For the text-containing cell, return its midpoint in [X, Y] coordinate format. 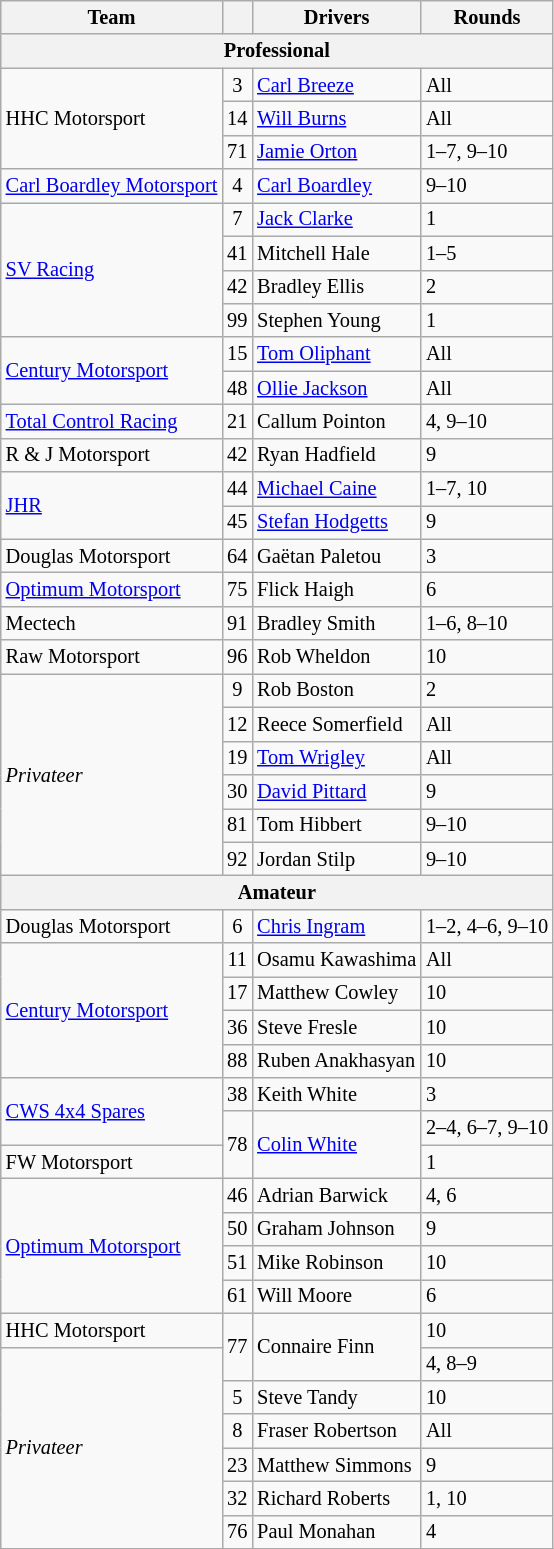
Professional [277, 51]
11 [237, 960]
21 [237, 421]
Jordan Stilp [336, 859]
19 [237, 758]
Tom Hibbert [336, 825]
8 [237, 1431]
Connaire Finn [336, 1346]
JHR [112, 506]
71 [237, 152]
Total Control Racing [112, 421]
Jamie Orton [336, 152]
Bradley Ellis [336, 287]
44 [237, 489]
Steve Fresle [336, 1027]
Matthew Simmons [336, 1465]
Will Burns [336, 118]
2–4, 6–7, 9–10 [487, 1128]
14 [237, 118]
Will Moore [336, 1296]
1–6, 8–10 [487, 623]
Gaëtan Paletou [336, 556]
1, 10 [487, 1498]
Flick Haigh [336, 589]
Tom Oliphant [336, 354]
96 [237, 657]
81 [237, 825]
Mectech [112, 623]
Ollie Jackson [336, 388]
1–7, 10 [487, 489]
1–7, 9–10 [487, 152]
Stephen Young [336, 320]
Mike Robinson [336, 1263]
Raw Motorsport [112, 657]
12 [237, 724]
4, 8–9 [487, 1364]
4, 6 [487, 1195]
32 [237, 1498]
Tom Wrigley [336, 758]
Rob Boston [336, 690]
Osamu Kawashima [336, 960]
5 [237, 1397]
Matthew Cowley [336, 993]
91 [237, 623]
Drivers [336, 17]
Ryan Hadfield [336, 455]
38 [237, 1094]
SV Racing [112, 270]
FW Motorsport [112, 1162]
Steve Tandy [336, 1397]
41 [237, 253]
Paul Monahan [336, 1532]
50 [237, 1229]
75 [237, 589]
Callum Pointon [336, 421]
15 [237, 354]
78 [237, 1144]
Ruben Anakhasyan [336, 1061]
17 [237, 993]
77 [237, 1346]
Michael Caine [336, 489]
Chris Ingram [336, 926]
Carl Breeze [336, 85]
Team [112, 17]
92 [237, 859]
Adrian Barwick [336, 1195]
64 [237, 556]
Mitchell Hale [336, 253]
David Pittard [336, 791]
Rob Wheldon [336, 657]
Carl Boardley Motorsport [112, 186]
Jack Clarke [336, 219]
Fraser Robertson [336, 1431]
CWS 4x4 Spares [112, 1110]
Rounds [487, 17]
Bradley Smith [336, 623]
Amateur [277, 892]
1–5 [487, 253]
23 [237, 1465]
Stefan Hodgetts [336, 522]
46 [237, 1195]
Carl Boardley [336, 186]
99 [237, 320]
51 [237, 1263]
1–2, 4–6, 9–10 [487, 926]
30 [237, 791]
45 [237, 522]
Colin White [336, 1144]
Keith White [336, 1094]
76 [237, 1532]
Reece Somerfield [336, 724]
R & J Motorsport [112, 455]
48 [237, 388]
36 [237, 1027]
4, 9–10 [487, 421]
61 [237, 1296]
Graham Johnson [336, 1229]
Richard Roberts [336, 1498]
7 [237, 219]
88 [237, 1061]
